For the text-containing cell, return its midpoint in (X, Y) coordinate format. 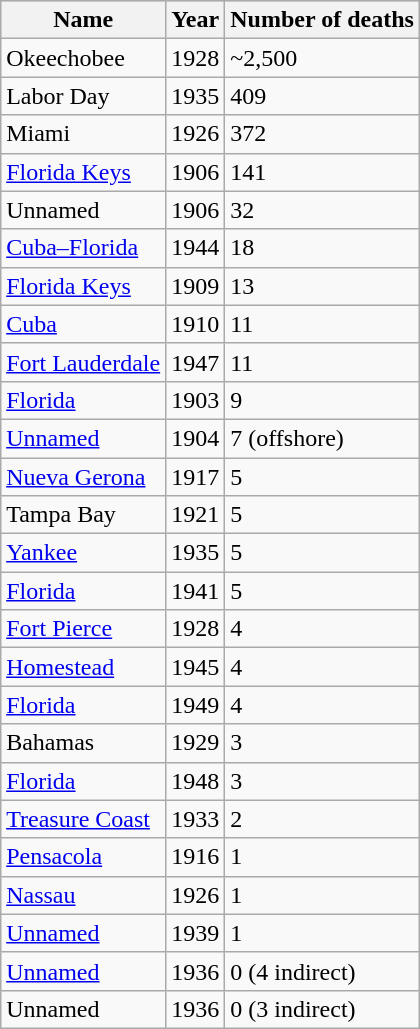
18 (322, 248)
1904 (196, 438)
Miami (84, 134)
1941 (196, 591)
1903 (196, 400)
1947 (196, 362)
1917 (196, 477)
Treasure Coast (84, 819)
~2,500 (322, 58)
Okeechobee (84, 58)
1921 (196, 515)
32 (322, 210)
Name (84, 20)
Cuba (84, 324)
1948 (196, 781)
1945 (196, 667)
409 (322, 96)
13 (322, 286)
Cuba–Florida (84, 248)
1933 (196, 819)
Homestead (84, 667)
1916 (196, 857)
1909 (196, 286)
Fort Lauderdale (84, 362)
1944 (196, 248)
372 (322, 134)
1939 (196, 933)
2 (322, 819)
9 (322, 400)
Tampa Bay (84, 515)
1910 (196, 324)
Fort Pierce (84, 629)
Pensacola (84, 857)
0 (4 indirect) (322, 971)
Number of deaths (322, 20)
Bahamas (84, 743)
Nassau (84, 895)
0 (3 indirect) (322, 1009)
Nueva Gerona (84, 477)
1929 (196, 743)
Year (196, 20)
Labor Day (84, 96)
7 (offshore) (322, 438)
Yankee (84, 553)
1949 (196, 705)
141 (322, 172)
